Extract the [x, y] coordinate from the center of the cell holding the provided text.  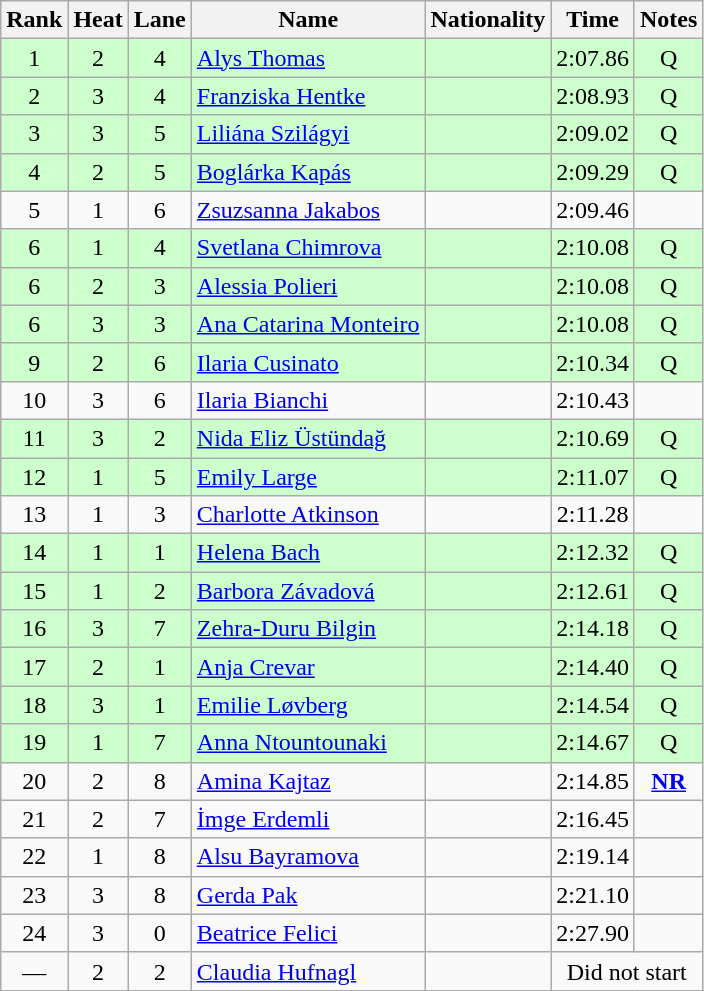
2:14.54 [593, 705]
2:27.90 [593, 933]
Ana Catarina Monteiro [308, 324]
Zehra-Duru Bilgin [308, 629]
16 [34, 629]
13 [34, 515]
Emilie Løvberg [308, 705]
10 [34, 400]
Helena Bach [308, 553]
2:14.40 [593, 667]
Boglárka Kapás [308, 172]
2:10.43 [593, 400]
— [34, 971]
2:14.67 [593, 743]
21 [34, 819]
20 [34, 781]
2:08.93 [593, 96]
Heat [98, 20]
15 [34, 591]
İmge Erdemli [308, 819]
9 [34, 362]
Alsu Bayramova [308, 857]
Rank [34, 20]
22 [34, 857]
19 [34, 743]
Beatrice Felici [308, 933]
2:09.46 [593, 210]
Nationality [488, 20]
Zsuzsanna Jakabos [308, 210]
Name [308, 20]
2:19.14 [593, 857]
0 [160, 933]
Claudia Hufnagl [308, 971]
Alys Thomas [308, 58]
Lane [160, 20]
2:10.34 [593, 362]
Liliána Szilágyi [308, 134]
Svetlana Chimrova [308, 248]
Gerda Pak [308, 895]
14 [34, 553]
2:14.18 [593, 629]
24 [34, 933]
Franziska Hentke [308, 96]
2:11.07 [593, 477]
2:09.02 [593, 134]
Notes [668, 20]
2:12.61 [593, 591]
2:16.45 [593, 819]
Emily Large [308, 477]
Nida Eliz Üstündağ [308, 438]
Time [593, 20]
Amina Kajtaz [308, 781]
Charlotte Atkinson [308, 515]
12 [34, 477]
11 [34, 438]
17 [34, 667]
Alessia Polieri [308, 286]
Did not start [627, 971]
Anna Ntountounaki [308, 743]
Barbora Závadová [308, 591]
2:10.69 [593, 438]
2:07.86 [593, 58]
Ilaria Cusinato [308, 362]
2:21.10 [593, 895]
2:09.29 [593, 172]
23 [34, 895]
2:14.85 [593, 781]
18 [34, 705]
2:11.28 [593, 515]
NR [668, 781]
2:12.32 [593, 553]
Anja Crevar [308, 667]
Ilaria Bianchi [308, 400]
